Provide the [x, y] coordinate of the cell's center where the given text is located.  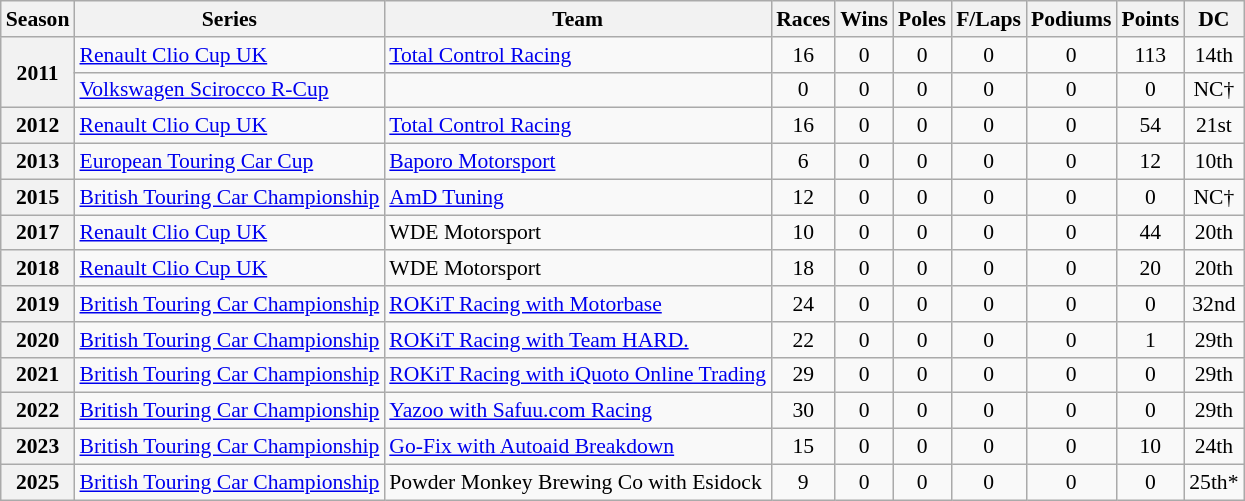
Yazoo with Safuu.com Racing [578, 411]
14th [1214, 55]
Wins [864, 19]
18 [803, 269]
Poles [922, 19]
15 [803, 447]
10th [1214, 162]
21st [1214, 126]
F/Laps [988, 19]
AmD Tuning [578, 197]
6 [803, 162]
Points [1151, 19]
2011 [38, 72]
2018 [38, 269]
2017 [38, 233]
1 [1151, 340]
Go-Fix with Autoaid Breakdown [578, 447]
Volkswagen Scirocco R-Cup [229, 90]
20 [1151, 269]
113 [1151, 55]
2015 [38, 197]
2019 [38, 304]
ROKiT Racing with Team HARD. [578, 340]
DC [1214, 19]
2013 [38, 162]
Team [578, 19]
44 [1151, 233]
Podiums [1072, 19]
24th [1214, 447]
Powder Monkey Brewing Co with Esidock [578, 482]
Races [803, 19]
2012 [38, 126]
Baporo Motorsport [578, 162]
22 [803, 340]
2022 [38, 411]
25th* [1214, 482]
54 [1151, 126]
2021 [38, 375]
ROKiT Racing with Motorbase [578, 304]
9 [803, 482]
30 [803, 411]
2020 [38, 340]
2025 [38, 482]
ROKiT Racing with iQuoto Online Trading [578, 375]
Season [38, 19]
24 [803, 304]
29 [803, 375]
European Touring Car Cup [229, 162]
2023 [38, 447]
Series [229, 19]
32nd [1214, 304]
